From the cell containing the given text, extract its center point as (X, Y) coordinate. 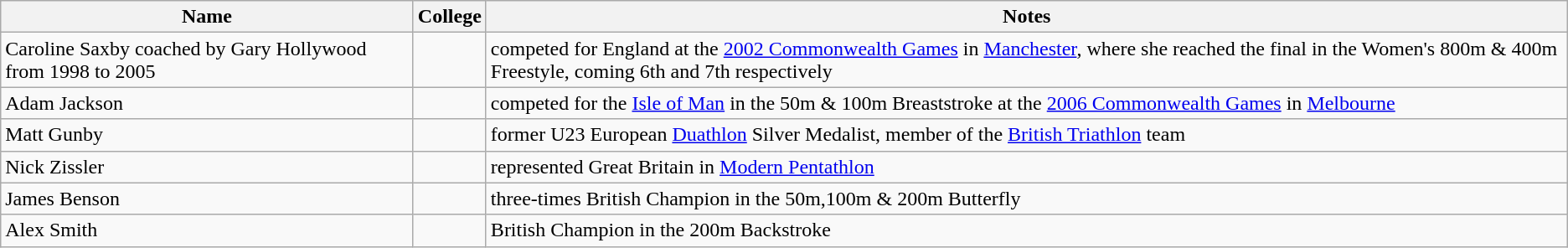
British Champion in the 200m Backstroke (1027, 230)
Matt Gunby (208, 135)
represented Great Britain in Modern Pentathlon (1027, 167)
James Benson (208, 199)
Name (208, 17)
former U23 European Duathlon Silver Medalist, member of the British Triathlon team (1027, 135)
Alex Smith (208, 230)
Nick Zissler (208, 167)
Caroline Saxby coached by Gary Hollywood from 1998 to 2005 (208, 60)
Notes (1027, 17)
College (449, 17)
Adam Jackson (208, 103)
competed for the Isle of Man in the 50m & 100m Breaststroke at the 2006 Commonwealth Games in Melbourne (1027, 103)
three-times British Champion in the 50m,100m & 200m Butterfly (1027, 199)
